Identify which cell holds the provided text, then report its (x, y) central coordinate. 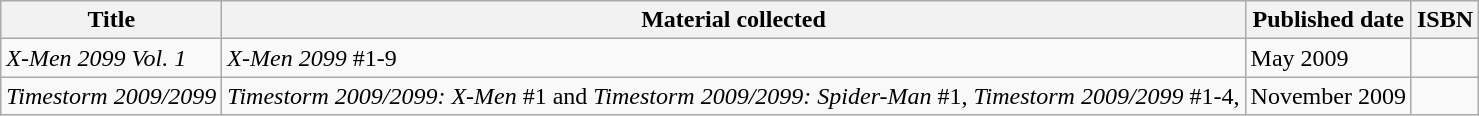
November 2009 (1328, 96)
Material collected (734, 20)
X-Men 2099 #1-9 (734, 58)
Timestorm 2009/2099: X-Men #1 and Timestorm 2009/2099: Spider-Man #1, Timestorm 2009/2099 #1-4, (734, 96)
May 2009 (1328, 58)
ISBN (1444, 20)
Title (112, 20)
Published date (1328, 20)
Timestorm 2009/2099 (112, 96)
X-Men 2099 Vol. 1 (112, 58)
